Detect which cell encompasses the target text, then output its (x, y) center coordinate. 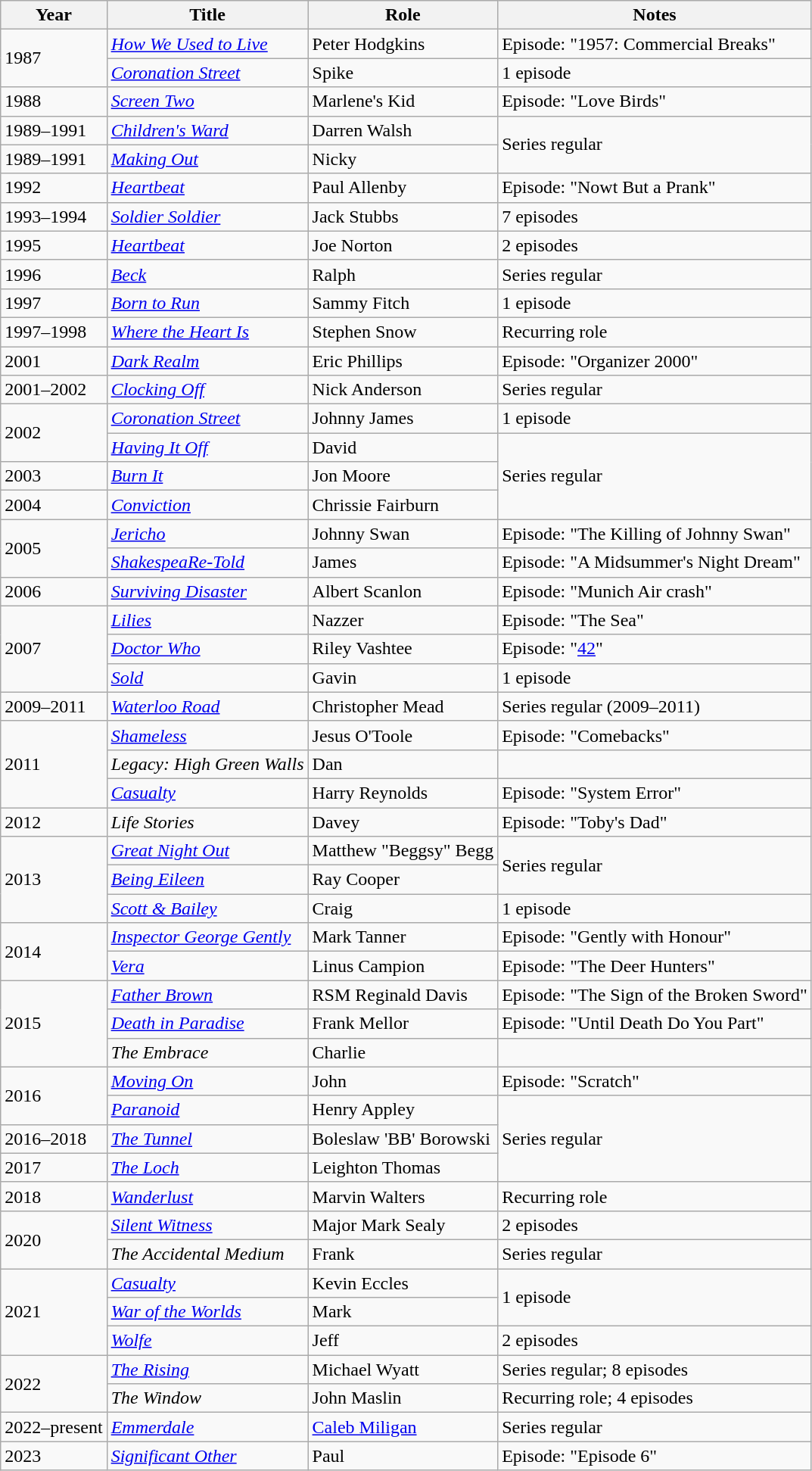
Mark (403, 1312)
Jesus O'Toole (403, 735)
Albert Scanlon (403, 591)
Chrissie Fairburn (403, 505)
ShakespeaRe-Told (207, 563)
1992 (54, 188)
2004 (54, 505)
2014 (54, 952)
Leighton Thomas (403, 1167)
2018 (54, 1196)
Mark Tanner (403, 937)
Episode: "The Deer Hunters" (655, 966)
2001–2002 (54, 390)
Death in Paradise (207, 1024)
Episode: "Episode 6" (655, 1456)
Episode: "Until Death Do You Part" (655, 1024)
2023 (54, 1456)
Moving On (207, 1081)
Role (403, 15)
2020 (54, 1239)
Being Eileen (207, 880)
Making Out (207, 159)
Silent Witness (207, 1225)
Inspector George Gently (207, 937)
Recurring role; 4 episodes (655, 1398)
Peter Hodgkins (403, 44)
Episode: "Toby's Dad" (655, 821)
1987 (54, 58)
Paranoid (207, 1110)
Darren Walsh (403, 130)
Joe Norton (403, 245)
Dark Realm (207, 361)
Frank (403, 1254)
Henry Appley (403, 1110)
2021 (54, 1312)
Life Stories (207, 821)
Clocking Off (207, 390)
Legacy: High Green Walls (207, 764)
Episode: "Gently with Honour" (655, 937)
Johnny James (403, 419)
Born to Run (207, 303)
Series regular (2009–2011) (655, 706)
Paul Allenby (403, 188)
2002 (54, 433)
2022–present (54, 1427)
Surviving Disaster (207, 591)
Christopher Mead (403, 706)
Father Brown (207, 995)
Charlie (403, 1052)
Wolfe (207, 1341)
John Maslin (403, 1398)
2016–2018 (54, 1139)
Emmerdale (207, 1427)
Shameless (207, 735)
Conviction (207, 505)
The Embrace (207, 1052)
Nick Anderson (403, 390)
2012 (54, 821)
Stephen Snow (403, 332)
Scott & Bailey (207, 908)
Episode: "Love Birds" (655, 101)
David (403, 447)
Sold (207, 678)
2017 (54, 1167)
1997 (54, 303)
Episode: "Munich Air crash" (655, 591)
RSM Reginald Davis (403, 995)
Johnny Swan (403, 534)
Michael Wyatt (403, 1370)
Burn It (207, 476)
Riley Vashtee (403, 649)
Episode: "1957: Commercial Breaks" (655, 44)
Caleb Miligan (403, 1427)
1995 (54, 245)
2009–2011 (54, 706)
2016 (54, 1095)
Gavin (403, 678)
1997–1998 (54, 332)
Children's Ward (207, 130)
The Accidental Medium (207, 1254)
Harry Reynolds (403, 793)
2006 (54, 591)
Craig (403, 908)
1993–1994 (54, 217)
Soldier Soldier (207, 217)
Jon Moore (403, 476)
2015 (54, 1024)
2013 (54, 880)
Lilies (207, 620)
John (403, 1081)
War of the Worlds (207, 1312)
Episode: "A Midsummer's Night Dream" (655, 563)
2007 (54, 649)
Spike (403, 73)
1996 (54, 274)
James (403, 563)
Episode: "Scratch" (655, 1081)
Dan (403, 764)
Boleslaw 'BB' Borowski (403, 1139)
2005 (54, 548)
Notes (655, 15)
Episode: "The Sign of the Broken Sword" (655, 995)
Jericho (207, 534)
Where the Heart Is (207, 332)
1988 (54, 101)
Marlene's Kid (403, 101)
Vera (207, 966)
Ray Cooper (403, 880)
Major Mark Sealy (403, 1225)
Marvin Walters (403, 1196)
Series regular; 8 episodes (655, 1370)
Year (54, 15)
Wanderlust (207, 1196)
Linus Campion (403, 966)
The Loch (207, 1167)
Waterloo Road (207, 706)
The Tunnel (207, 1139)
Doctor Who (207, 649)
Having It Off (207, 447)
Episode: "Nowt But a Prank" (655, 188)
Davey (403, 821)
2001 (54, 361)
Episode: "The Sea" (655, 620)
Episode: "Comebacks" (655, 735)
The Window (207, 1398)
Ralph (403, 274)
Sammy Fitch (403, 303)
Episode: "42" (655, 649)
Episode: "System Error" (655, 793)
Paul (403, 1456)
2022 (54, 1384)
Frank Mellor (403, 1024)
Beck (207, 274)
Significant Other (207, 1456)
Jeff (403, 1341)
Nicky (403, 159)
Matthew "Beggsy" Begg (403, 851)
Kevin Eccles (403, 1283)
Great Night Out (207, 851)
Episode: "Organizer 2000" (655, 361)
2011 (54, 764)
Eric Phillips (403, 361)
Title (207, 15)
Episode: "The Killing of Johnny Swan" (655, 534)
How We Used to Live (207, 44)
Screen Two (207, 101)
2003 (54, 476)
Jack Stubbs (403, 217)
The Rising (207, 1370)
Nazzer (403, 620)
7 episodes (655, 217)
